Pinpoint the cell where the given text exists, returning its (x, y) midpoint coordinate. 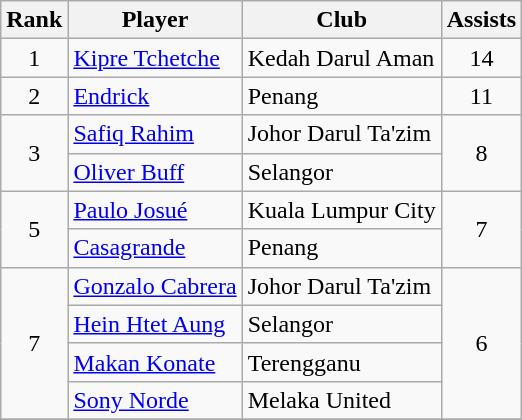
1 (34, 58)
6 (481, 343)
Assists (481, 20)
Kuala Lumpur City (342, 210)
Gonzalo Cabrera (155, 286)
Kedah Darul Aman (342, 58)
11 (481, 96)
Sony Norde (155, 400)
Melaka United (342, 400)
Safiq Rahim (155, 134)
Player (155, 20)
Paulo Josué (155, 210)
Endrick (155, 96)
Club (342, 20)
Kipre Tchetche (155, 58)
Terengganu (342, 362)
Casagrande (155, 248)
5 (34, 229)
3 (34, 153)
Rank (34, 20)
8 (481, 153)
14 (481, 58)
Hein Htet Aung (155, 324)
2 (34, 96)
Oliver Buff (155, 172)
Makan Konate (155, 362)
